Search for the cell housing the specified text and yield its [X, Y] center coordinate. 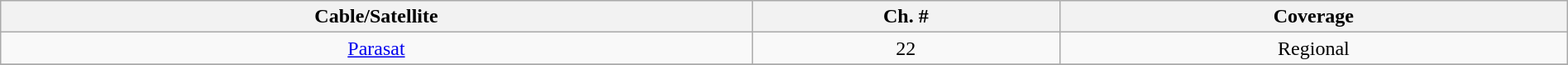
Ch. # [906, 17]
22 [906, 48]
Coverage [1314, 17]
Parasat [376, 48]
Cable/Satellite [376, 17]
Regional [1314, 48]
